Pinpoint the cell where the given text exists, returning its (X, Y) midpoint coordinate. 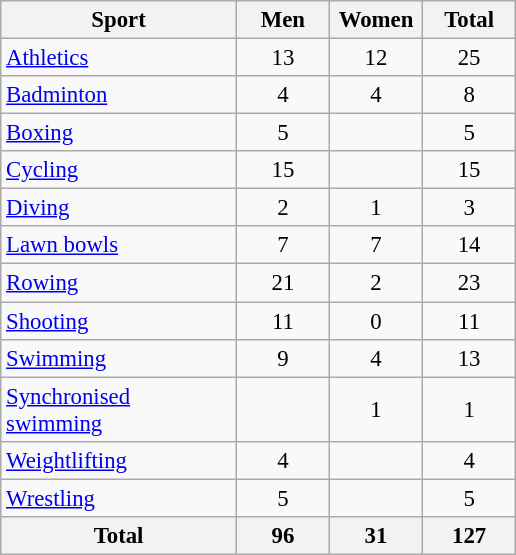
Lawn bowls (119, 245)
96 (282, 536)
Shooting (119, 321)
21 (282, 283)
Swimming (119, 358)
8 (470, 95)
Synchronised swimming (119, 410)
9 (282, 358)
Rowing (119, 283)
127 (470, 536)
Men (282, 20)
Women (376, 20)
25 (470, 58)
Athletics (119, 58)
23 (470, 283)
Sport (119, 20)
31 (376, 536)
3 (470, 208)
0 (376, 321)
Cycling (119, 170)
12 (376, 58)
Diving (119, 208)
14 (470, 245)
Boxing (119, 133)
Wrestling (119, 498)
Badminton (119, 95)
Weightlifting (119, 460)
